Output the (x, y) coordinate of the center of the cell containing the given text.  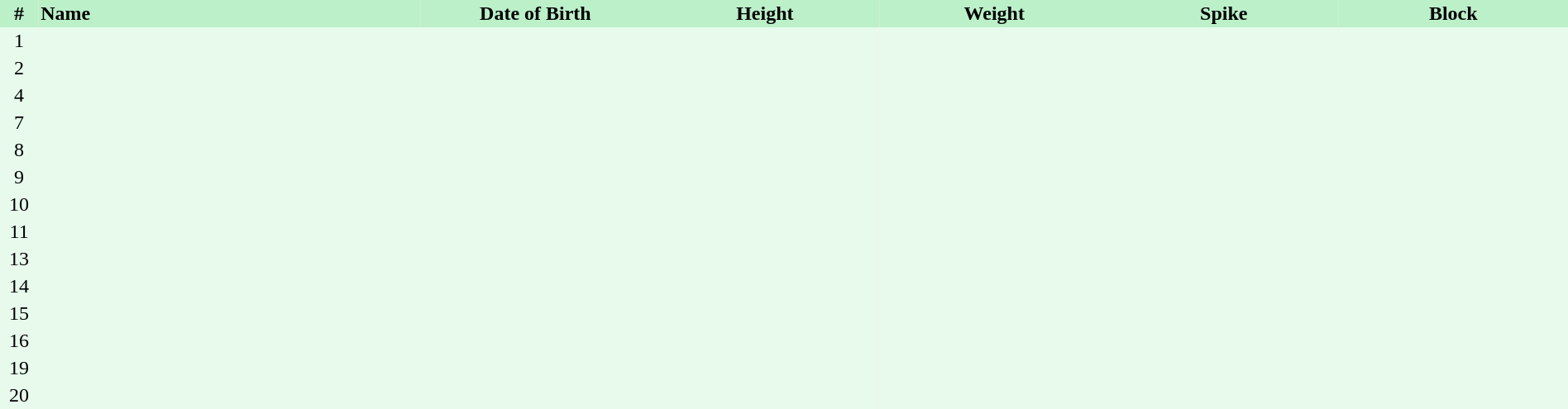
Block (1453, 13)
4 (19, 96)
Date of Birth (536, 13)
15 (19, 314)
10 (19, 205)
# (19, 13)
14 (19, 286)
7 (19, 122)
Name (229, 13)
16 (19, 340)
9 (19, 177)
Height (764, 13)
8 (19, 150)
20 (19, 395)
Spike (1224, 13)
13 (19, 259)
2 (19, 68)
19 (19, 369)
Weight (994, 13)
11 (19, 231)
1 (19, 41)
